Return the [x, y] coordinate for the center point of the cell that contains the specified text.  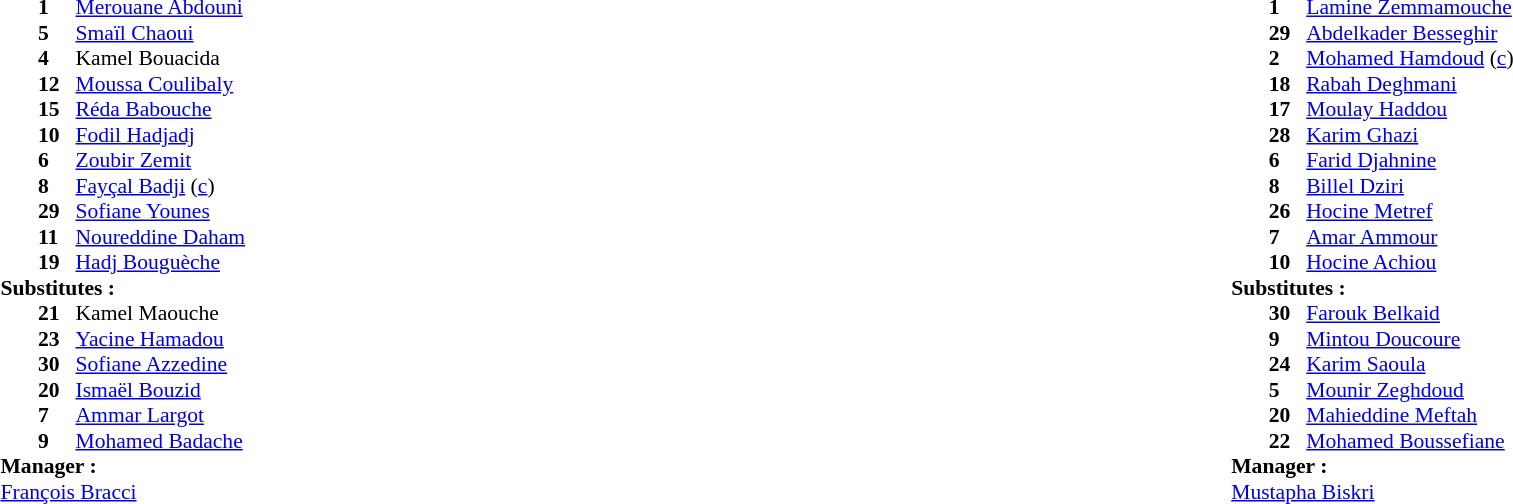
Sofiane Younes [226, 211]
Smaïl Chaoui [226, 33]
Kamel Maouche [226, 313]
19 [57, 263]
2 [1288, 59]
Réda Babouche [226, 109]
Manager : [188, 467]
12 [57, 84]
Kamel Bouacida [226, 59]
Substitutes : [188, 288]
Mohamed Badache [226, 441]
Moussa Coulibaly [226, 84]
28 [1288, 135]
22 [1288, 441]
21 [57, 313]
26 [1288, 211]
Fodil Hadjadj [226, 135]
Zoubir Zemit [226, 161]
15 [57, 109]
Hadj Bouguèche [226, 263]
Fayçal Badji (c) [226, 186]
23 [57, 339]
Ammar Largot [226, 415]
4 [57, 59]
24 [1288, 365]
11 [57, 237]
18 [1288, 84]
Noureddine Daham [226, 237]
Ismaël Bouzid [226, 390]
17 [1288, 109]
Yacine Hamadou [226, 339]
Sofiane Azzedine [226, 365]
